Detect which cell encompasses the target text, then output its [x, y] center coordinate. 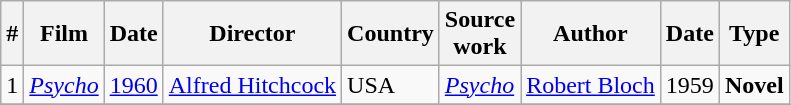
Country [391, 34]
Film [64, 34]
1 [12, 85]
1959 [690, 85]
Type [754, 34]
Novel [754, 85]
1960 [134, 85]
Director [252, 34]
Sourcework [480, 34]
Author [591, 34]
USA [391, 85]
Alfred Hitchcock [252, 85]
# [12, 34]
Robert Bloch [591, 85]
